From the cell containing the given text, extract its center point as (X, Y) coordinate. 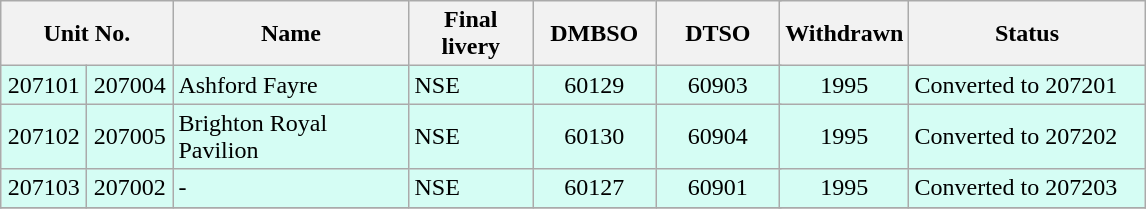
Converted to 207203 (1027, 188)
207101 (44, 85)
Name (291, 34)
Brighton Royal Pavilion (291, 136)
60129 (594, 85)
Converted to 207201 (1027, 85)
Ashford Fayre (291, 85)
DTSO (718, 34)
Final livery (471, 34)
60130 (594, 136)
Converted to 207202 (1027, 136)
207102 (44, 136)
60127 (594, 188)
207005 (130, 136)
60901 (718, 188)
60903 (718, 85)
207004 (130, 85)
Status (1027, 34)
DMBSO (594, 34)
60904 (718, 136)
Unit No. (87, 34)
207103 (44, 188)
- (291, 188)
Withdrawn (844, 34)
207002 (130, 188)
